Output the [X, Y] coordinate of the center of the cell containing the given text.  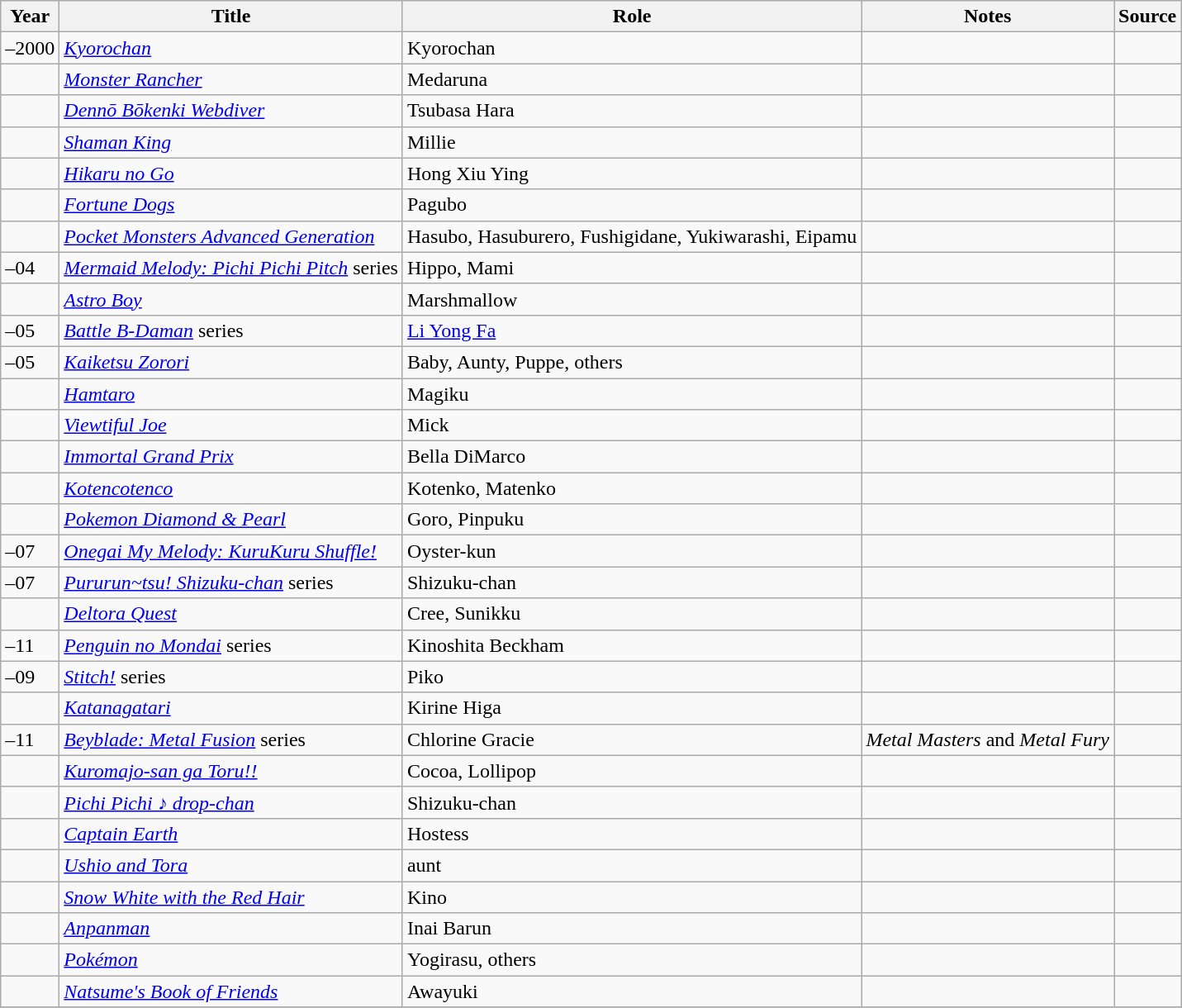
Natsume's Book of Friends [231, 991]
Stitch! series [231, 677]
–09 [30, 677]
Title [231, 17]
Kinoshita Beckham [631, 645]
Bella DiMarco [631, 457]
Kuromajo-san ga Toru!! [231, 771]
Chlorine Gracie [631, 739]
Awayuki [631, 991]
Captain Earth [231, 834]
Magiku [631, 394]
Piko [631, 677]
Hasubo, Hasuburero, Fushigidane, Yukiwarashi, Eipamu [631, 236]
Hong Xiu Ying [631, 174]
Metal Masters and Metal Fury [988, 739]
Shaman King [231, 142]
Onegai My Melody: KuruKuru Shuffle! [231, 551]
Pocket Monsters Advanced Generation [231, 236]
Pokemon Diamond & Pearl [231, 520]
aunt [631, 865]
Ushio and Tora [231, 865]
Snow White with the Red Hair [231, 896]
Astro Boy [231, 299]
Hamtaro [231, 394]
Pagubo [631, 205]
Penguin no Mondai series [231, 645]
Oyster-kun [631, 551]
Inai Barun [631, 929]
Millie [631, 142]
Mick [631, 426]
Kotencotenco [231, 488]
–04 [30, 268]
Hikaru no Go [231, 174]
Fortune Dogs [231, 205]
Hippo, Mami [631, 268]
Deltora Quest [231, 614]
Cree, Sunikku [631, 614]
Immortal Grand Prix [231, 457]
Kotenko, Matenko [631, 488]
Hostess [631, 834]
Li Yong Fa [631, 330]
Marshmallow [631, 299]
Mermaid Melody: Pichi Pichi Pitch series [231, 268]
Tsubasa Hara [631, 111]
Viewtiful Joe [231, 426]
Baby, Aunty, Puppe, others [631, 362]
Medaruna [631, 79]
Role [631, 17]
Battle B-Daman series [231, 330]
Source [1148, 17]
Kaiketsu Zorori [231, 362]
Pururun~tsu! Shizuku-chan series [231, 582]
–2000 [30, 48]
Anpanman [231, 929]
Yogirasu, others [631, 960]
Notes [988, 17]
Katanagatari [231, 708]
Goro, Pinpuku [631, 520]
Pokémon [231, 960]
Dennō Bōkenki Webdiver [231, 111]
Cocoa, Lollipop [631, 771]
Beyblade: Metal Fusion series [231, 739]
Kino [631, 896]
Pichi Pichi ♪ drop-chan [231, 802]
Year [30, 17]
Monster Rancher [231, 79]
Kirine Higa [631, 708]
